Return the (x, y) coordinate for the center point of the cell that contains the specified text.  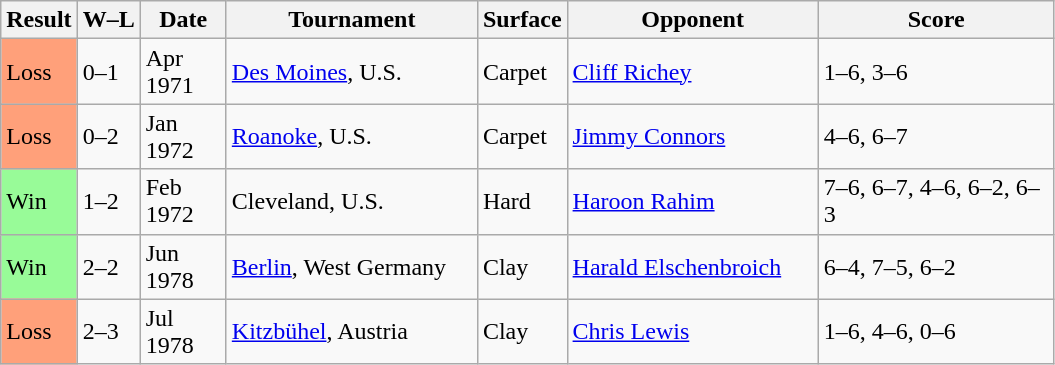
Hard (522, 202)
Cleveland, U.S. (352, 202)
Score (936, 20)
4–6, 6–7 (936, 136)
Cliff Richey (692, 72)
0–2 (108, 136)
Apr 1971 (183, 72)
Jimmy Connors (692, 136)
Chris Lewis (692, 332)
Surface (522, 20)
Jan 1972 (183, 136)
2–2 (108, 266)
Jun 1978 (183, 266)
Opponent (692, 20)
2–3 (108, 332)
Kitzbühel, Austria (352, 332)
Tournament (352, 20)
Roanoke, U.S. (352, 136)
W–L (108, 20)
1–6, 4–6, 0–6 (936, 332)
1–6, 3–6 (936, 72)
Des Moines, U.S. (352, 72)
Date (183, 20)
7–6, 6–7, 4–6, 6–2, 6–3 (936, 202)
0–1 (108, 72)
Haroon Rahim (692, 202)
Jul 1978 (183, 332)
Harald Elschenbroich (692, 266)
1–2 (108, 202)
Berlin, West Germany (352, 266)
Result (39, 20)
Feb 1972 (183, 202)
6–4, 7–5, 6–2 (936, 266)
